From the cell containing the given text, extract its center point as (X, Y) coordinate. 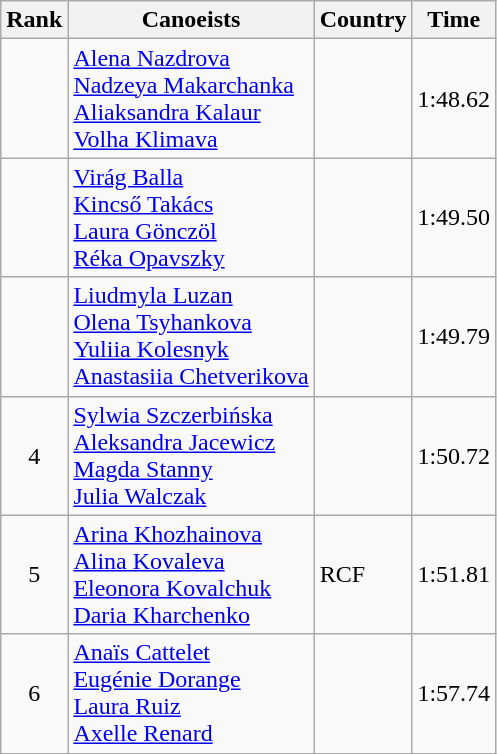
Time (454, 20)
Virág BallaKincső TakácsLaura GönczölRéka Opavszky (191, 218)
1:50.72 (454, 456)
Sylwia SzczerbińskaAleksandra JacewiczMagda StannyJulia Walczak (191, 456)
1:57.74 (454, 694)
1:48.62 (454, 98)
4 (34, 456)
1:49.50 (454, 218)
Anaïs CatteletEugénie DorangeLaura RuizAxelle Renard (191, 694)
Canoeists (191, 20)
1:49.79 (454, 336)
RCF (363, 574)
1:51.81 (454, 574)
6 (34, 694)
Rank (34, 20)
Liudmyla LuzanOlena TsyhankovaYuliia KolesnykAnastasiia Chetverikova (191, 336)
5 (34, 574)
Country (363, 20)
Alena NazdrovaNadzeya MakarchankaAliaksandra KalaurVolha Klimava (191, 98)
Arina KhozhainovaAlina KovalevaEleonora KovalchukDaria Kharchenko (191, 574)
